Pinpoint the cell where the given text exists, returning its (x, y) midpoint coordinate. 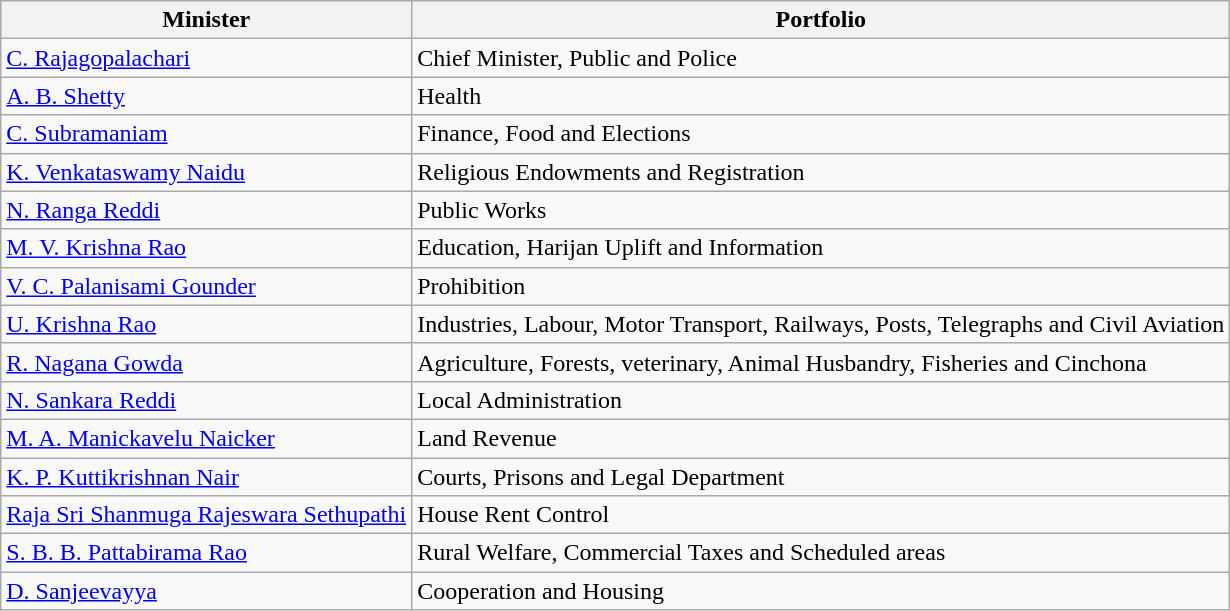
R. Nagana Gowda (206, 362)
Raja Sri Shanmuga Rajeswara Sethupathi (206, 515)
Agriculture, Forests, veterinary, Animal Husbandry, Fisheries and Cinchona (821, 362)
Prohibition (821, 286)
C. Rajagopalachari (206, 58)
Local Administration (821, 400)
M. A. Manickavelu Naicker (206, 438)
Health (821, 96)
Cooperation and Housing (821, 591)
Portfolio (821, 20)
N. Sankara Reddi (206, 400)
Public Works (821, 210)
Land Revenue (821, 438)
Courts, Prisons and Legal Department (821, 477)
Finance, Food and Elections (821, 134)
Rural Welfare, Commercial Taxes and Scheduled areas (821, 553)
House Rent Control (821, 515)
D. Sanjeevayya (206, 591)
N. Ranga Reddi (206, 210)
U. Krishna Rao (206, 324)
Minister (206, 20)
V. C. Palanisami Gounder (206, 286)
K. Venkataswamy Naidu (206, 172)
K. P. Kuttikrishnan Nair (206, 477)
Education, Harijan Uplift and Information (821, 248)
M. V. Krishna Rao (206, 248)
Religious Endowments and Registration (821, 172)
C. Subramaniam (206, 134)
Industries, Labour, Motor Transport, Railways, Posts, Telegraphs and Civil Aviation (821, 324)
S. B. B. Pattabirama Rao (206, 553)
Chief Minister, Public and Police (821, 58)
A. B. Shetty (206, 96)
